Pinpoint the cell where the given text exists, returning its [x, y] midpoint coordinate. 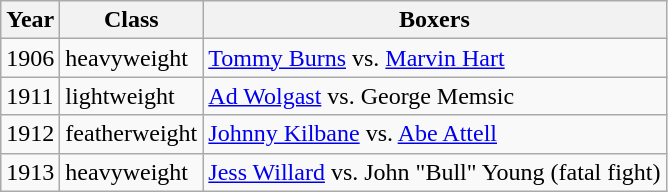
lightweight [132, 96]
Boxers [434, 20]
1913 [30, 172]
Tommy Burns vs. Marvin Hart [434, 58]
Year [30, 20]
Class [132, 20]
featherweight [132, 134]
Jess Willard vs. John "Bull" Young (fatal fight) [434, 172]
1912 [30, 134]
Ad Wolgast vs. George Memsic [434, 96]
1906 [30, 58]
Johnny Kilbane vs. Abe Attell [434, 134]
1911 [30, 96]
